Output the [x, y] coordinate of the center of the cell containing the given text.  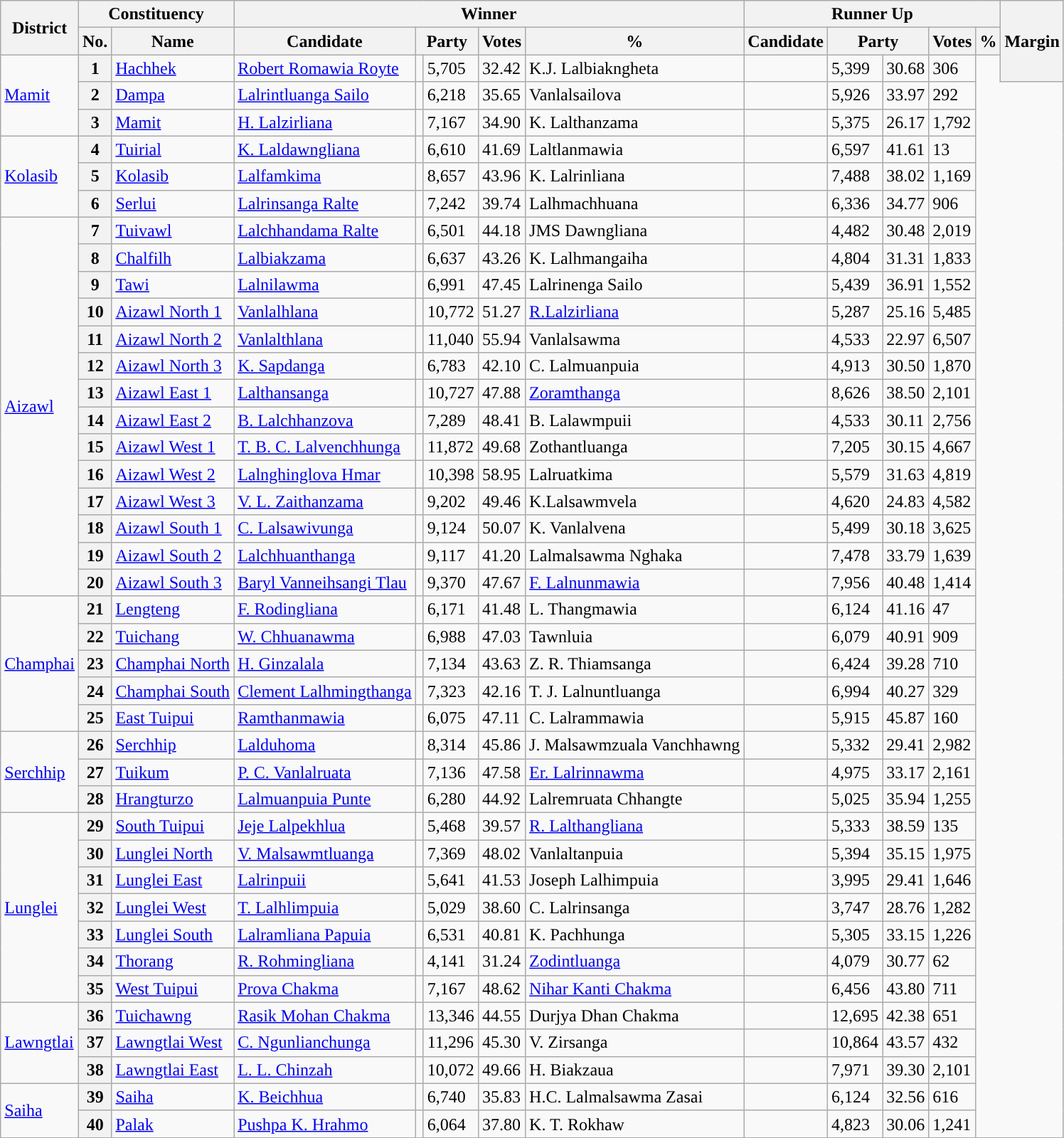
Robert Romawia Royte [325, 68]
48.41 [501, 420]
5,333 [855, 826]
43.26 [501, 257]
1,414 [952, 583]
22 [95, 637]
4 [95, 149]
Tawi [173, 284]
39.30 [906, 1070]
Lalchhuanthanga [325, 555]
Hrangturzo [173, 799]
16 [95, 474]
Er. Lalrinnawma [634, 772]
8,626 [855, 393]
1,169 [952, 176]
6,531 [451, 935]
T. J. Lalnuntluanga [634, 691]
Zoramthanga [634, 393]
Joseph Lalhimpuia [634, 881]
38.50 [906, 393]
2,019 [952, 230]
Name [173, 41]
L. Thangmawia [634, 610]
10,398 [451, 474]
7,369 [451, 854]
2 [95, 95]
30 [95, 854]
31.63 [906, 474]
47.03 [501, 637]
10,864 [855, 1043]
Z. R. Thiamsanga [634, 664]
41.20 [501, 555]
40.48 [906, 583]
2,982 [952, 745]
39.57 [501, 826]
10,727 [451, 393]
5,375 [855, 122]
1,255 [952, 799]
JMS Dawngliana [634, 230]
1,646 [952, 881]
6,079 [855, 637]
Aizawl North 3 [173, 366]
6,171 [451, 610]
39.74 [501, 203]
55.94 [501, 339]
47.11 [501, 718]
31 [95, 881]
9 [95, 284]
43.96 [501, 176]
5,332 [855, 745]
4,667 [952, 447]
6,456 [855, 989]
7,242 [451, 203]
710 [952, 664]
Lalhmachhuana [634, 203]
30.15 [906, 447]
32.56 [906, 1097]
48.62 [501, 989]
909 [952, 637]
9,124 [451, 528]
4,620 [855, 501]
1 [95, 68]
29 [95, 826]
13,346 [451, 1016]
Serlui [173, 203]
40.27 [906, 691]
K. Lalrinliana [634, 176]
8,314 [451, 745]
3,625 [952, 528]
4,913 [855, 366]
6,991 [451, 284]
Aizawl East 1 [173, 393]
45.30 [501, 1043]
Lalfamkima [325, 176]
V. Malsawmtluanga [325, 854]
K. Pachhunga [634, 935]
47.45 [501, 284]
Lalrinsanga Ralte [325, 203]
44.92 [501, 799]
5,641 [451, 881]
Lunglei [40, 908]
5,468 [451, 826]
Prova Chakma [325, 989]
Tawnluia [634, 637]
Aizawl West 2 [173, 474]
651 [952, 1016]
10,072 [451, 1070]
Clement Lalhmingthanga [325, 691]
24 [95, 691]
12,695 [855, 1016]
4,582 [952, 501]
5,399 [855, 68]
44.18 [501, 230]
No. [95, 41]
12 [95, 366]
V. L. Zaithanzama [325, 501]
47 [952, 610]
35.15 [906, 854]
P. C. Vanlalruata [325, 772]
30.11 [906, 420]
33.79 [906, 555]
30.50 [906, 366]
Lunglei South [173, 935]
H. Ginzalala [325, 664]
5,025 [855, 799]
35.83 [501, 1097]
6,075 [451, 718]
43.63 [501, 664]
L. L. Chinzah [325, 1070]
3,995 [855, 881]
6,064 [451, 1124]
Thorang [173, 962]
W. Chhuanawma [325, 637]
38.60 [501, 908]
6 [95, 203]
6,507 [952, 339]
26 [95, 745]
District [40, 28]
5,287 [855, 312]
49.66 [501, 1070]
49.46 [501, 501]
Lalrinpuii [325, 881]
41.48 [501, 610]
49.68 [501, 447]
Zodintluanga [634, 962]
K. T. Rokhaw [634, 1124]
Lunglei East [173, 881]
6,424 [855, 664]
K.Lalsawmvela [634, 501]
28.76 [906, 908]
45.87 [906, 718]
F. Lalnunmawia [634, 583]
Lalrinenga Sailo [634, 284]
Laltlanmawia [634, 149]
7,136 [451, 772]
45.86 [501, 745]
6,597 [855, 149]
J. Malsawmzuala Vanchhawng [634, 745]
Tuikum [173, 772]
34 [95, 962]
5 [95, 176]
40.91 [906, 637]
Lalmalsawma Nghaka [634, 555]
32.42 [501, 68]
Vanlalhlana [325, 312]
30.18 [906, 528]
7,205 [855, 447]
33 [95, 935]
42.16 [501, 691]
Lalruatkima [634, 474]
Lawngtlai East [173, 1070]
5,915 [855, 718]
711 [952, 989]
Baryl Vanneihsangi Tlau [325, 583]
11,040 [451, 339]
4,482 [855, 230]
West Tuipui [173, 989]
37 [95, 1043]
50.07 [501, 528]
41.61 [906, 149]
30.77 [906, 962]
2,161 [952, 772]
H. Lalzirliana [325, 122]
5,485 [952, 312]
4,823 [855, 1124]
1,241 [952, 1124]
14 [95, 420]
17 [95, 501]
Lalbiakzama [325, 257]
Lengteng [173, 610]
7,971 [855, 1070]
Tuichawng [173, 1016]
31.31 [906, 257]
34.77 [906, 203]
5,926 [855, 95]
1,870 [952, 366]
South Tuipui [173, 826]
30.06 [906, 1124]
Margin [1032, 41]
T. B. C. Lalvenchhunga [325, 447]
Palak [173, 1124]
7,956 [855, 583]
9,117 [451, 555]
47.88 [501, 393]
Winner [489, 14]
V. Zirsanga [634, 1043]
8,657 [451, 176]
11,296 [451, 1043]
Aizawl West 3 [173, 501]
21 [95, 610]
B. Lalawmpuii [634, 420]
36.91 [906, 284]
11 [95, 339]
34.90 [501, 122]
Aizawl West 1 [173, 447]
31.24 [501, 962]
K. Vanlalvena [634, 528]
25.16 [906, 312]
33.15 [906, 935]
6,336 [855, 203]
Dampa [173, 95]
H. Biakzaua [634, 1070]
C. Lalrammawia [634, 718]
23 [95, 664]
39 [95, 1097]
B. Lalchhanzova [325, 420]
8 [95, 257]
35.65 [501, 95]
Champhai North [173, 664]
9,202 [451, 501]
41.69 [501, 149]
R. Lalthangliana [634, 826]
5,705 [451, 68]
6,501 [451, 230]
329 [952, 691]
Lalnilawma [325, 284]
40.81 [501, 935]
Rasik Mohan Chakma [325, 1016]
Lalmuanpuia Punte [325, 799]
Jeje Lalpekhlua [325, 826]
Vanlalsailova [634, 95]
1,282 [952, 908]
Tuivawl [173, 230]
28 [95, 799]
Lalnghinglova Hmar [325, 474]
Ramthanmawia [325, 718]
4,975 [855, 772]
1,639 [952, 555]
32 [95, 908]
F. Rodingliana [325, 610]
6,994 [855, 691]
35 [95, 989]
4,819 [952, 474]
Aizawl North 2 [173, 339]
Aizawl South 3 [173, 583]
35.94 [906, 799]
27 [95, 772]
4,079 [855, 962]
44.55 [501, 1016]
7,289 [451, 420]
4,804 [855, 257]
160 [952, 718]
6,280 [451, 799]
C. Lalsawivunga [325, 528]
K. Lalthanzama [634, 122]
33.97 [906, 95]
1,226 [952, 935]
292 [952, 95]
H.C. Lalmalsawma Zasai [634, 1097]
10,772 [451, 312]
135 [952, 826]
Lalthansanga [325, 393]
Hachhek [173, 68]
K. Sapdanga [325, 366]
30.68 [906, 68]
4,141 [451, 962]
24.83 [906, 501]
48.02 [501, 854]
Chalfilh [173, 257]
Lawngtlai [40, 1043]
15 [95, 447]
51.27 [501, 312]
R. Rohmingliana [325, 962]
20 [95, 583]
26.17 [906, 122]
1,552 [952, 284]
C. Lalmuanpuia [634, 366]
5,579 [855, 474]
6,218 [451, 95]
6,740 [451, 1097]
6,637 [451, 257]
6,783 [451, 366]
Pushpa K. Hrahmo [325, 1124]
Tuichang [173, 637]
Zothantluanga [634, 447]
7,478 [855, 555]
7,488 [855, 176]
1,792 [952, 122]
3 [95, 122]
30.48 [906, 230]
25 [95, 718]
1,833 [952, 257]
906 [952, 203]
62 [952, 962]
6,988 [451, 637]
Vanlalthlana [325, 339]
41.16 [906, 610]
43.80 [906, 989]
43.57 [906, 1043]
K. Beichhua [325, 1097]
1,975 [952, 854]
7,323 [451, 691]
47.58 [501, 772]
Lalchhandama Ralte [325, 230]
Aizawl South 2 [173, 555]
432 [952, 1043]
33.17 [906, 772]
C. Lalrinsanga [634, 908]
5,305 [855, 935]
7 [95, 230]
Constituency [156, 14]
Vanlalsawma [634, 339]
37.80 [501, 1124]
K. Lalhmangaiha [634, 257]
38.59 [906, 826]
6,610 [451, 149]
38.02 [906, 176]
5,499 [855, 528]
Lalduhoma [325, 745]
Aizawl [40, 407]
39.28 [906, 664]
Aizawl South 1 [173, 528]
Aizawl North 1 [173, 312]
Nihar Kanti Chakma [634, 989]
5,394 [855, 854]
East Tuipui [173, 718]
22.97 [906, 339]
42.10 [501, 366]
306 [952, 68]
Lalramliana Papuia [325, 935]
47.67 [501, 583]
7,134 [451, 664]
Lunglei North [173, 854]
19 [95, 555]
58.95 [501, 474]
Lalremruata Chhangte [634, 799]
3,747 [855, 908]
36 [95, 1016]
42.38 [906, 1016]
2,756 [952, 420]
41.53 [501, 881]
40 [95, 1124]
11,872 [451, 447]
38 [95, 1070]
Champhai South [173, 691]
T. Lalhlimpuia [325, 908]
Lawngtlai West [173, 1043]
Durjya Dhan Chakma [634, 1016]
616 [952, 1097]
K. Laldawngliana [325, 149]
Runner Up [872, 14]
5,439 [855, 284]
K.J. Lalbiakngheta [634, 68]
5,029 [451, 908]
Champhai [40, 664]
R.Lalzirliana [634, 312]
Aizawl East 2 [173, 420]
10 [95, 312]
Tuirial [173, 149]
Vanlaltanpuia [634, 854]
Lalrintluanga Sailo [325, 95]
9,370 [451, 583]
18 [95, 528]
Lunglei West [173, 908]
C. Ngunlianchunga [325, 1043]
